Determine the [x, y] coordinate at the center of the cell enclosing the given text.  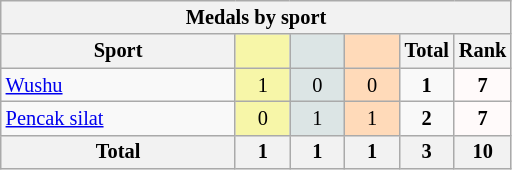
Sport [118, 51]
3 [426, 152]
2 [426, 118]
Wushu [118, 85]
10 [482, 152]
Medals by sport [256, 17]
Rank [482, 51]
Pencak silat [118, 118]
